Find where the given text appears and provide that cell's center as (X, Y) coordinate. 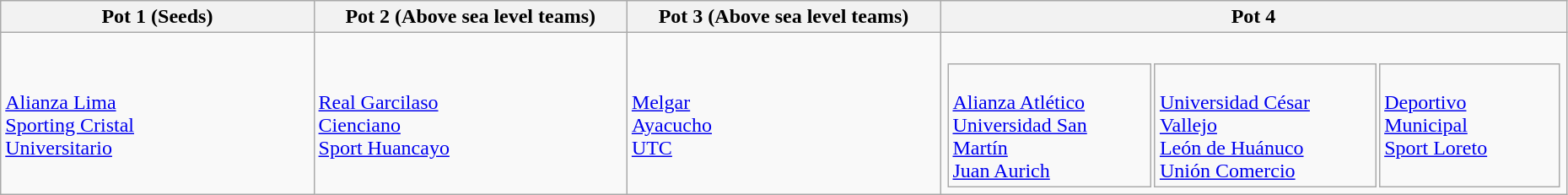
Pot 2 (Above sea level teams) (471, 17)
Deportivo Municipal Sport Loreto (1469, 125)
Pot 1 (Seeds) (157, 17)
Real Garcilaso Cienciano Sport Huancayo (471, 114)
Alianza Lima Sporting Cristal Universitario (157, 114)
Pot 3 (Above sea level teams) (783, 17)
Alianza Atlético Universidad San Martín Juan Aurich Universidad César Vallejo León de Huánuco Unión Comercio Deportivo Municipal Sport Loreto (1253, 114)
Universidad César Vallejo León de Huánuco Unión Comercio (1265, 125)
Melgar Ayacucho UTC (783, 114)
Pot 4 (1253, 17)
Alianza Atlético Universidad San Martín Juan Aurich (1049, 125)
